Detect which cell encompasses the target text, then output its [x, y] center coordinate. 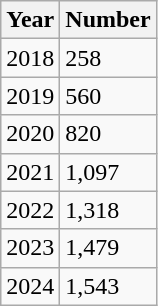
258 [108, 58]
1,479 [108, 248]
2020 [30, 134]
820 [108, 134]
1,543 [108, 286]
Year [30, 20]
2021 [30, 172]
Number [108, 20]
2019 [30, 96]
1,318 [108, 210]
2022 [30, 210]
1,097 [108, 172]
2024 [30, 286]
560 [108, 96]
2018 [30, 58]
2023 [30, 248]
